Scan for the cell matching the given text and deliver its (x, y) coordinate at center. 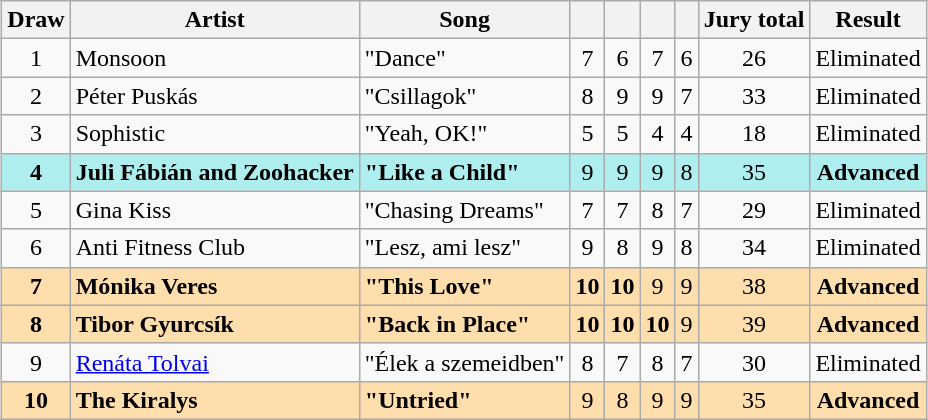
34 (754, 248)
Renáta Tolvai (214, 362)
The Kiralys (214, 400)
Sophistic (214, 134)
39 (754, 324)
Draw (36, 20)
Song (464, 20)
18 (754, 134)
Jury total (754, 20)
"Untried" (464, 400)
Gina Kiss (214, 210)
30 (754, 362)
3 (36, 134)
29 (754, 210)
Anti Fitness Club (214, 248)
Result (868, 20)
"Dance" (464, 58)
38 (754, 286)
"Back in Place" (464, 324)
Péter Puskás (214, 96)
Mónika Veres (214, 286)
"Csillagok" (464, 96)
26 (754, 58)
Monsoon (214, 58)
2 (36, 96)
"Yeah, OK!" (464, 134)
"This Love" (464, 286)
"Lesz, ami lesz" (464, 248)
"Like a Child" (464, 172)
Artist (214, 20)
"Élek a szemeidben" (464, 362)
33 (754, 96)
Tibor Gyurcsík (214, 324)
1 (36, 58)
Juli Fábián and Zoohacker (214, 172)
"Chasing Dreams" (464, 210)
